Search for the cell housing the specified text and yield its [x, y] center coordinate. 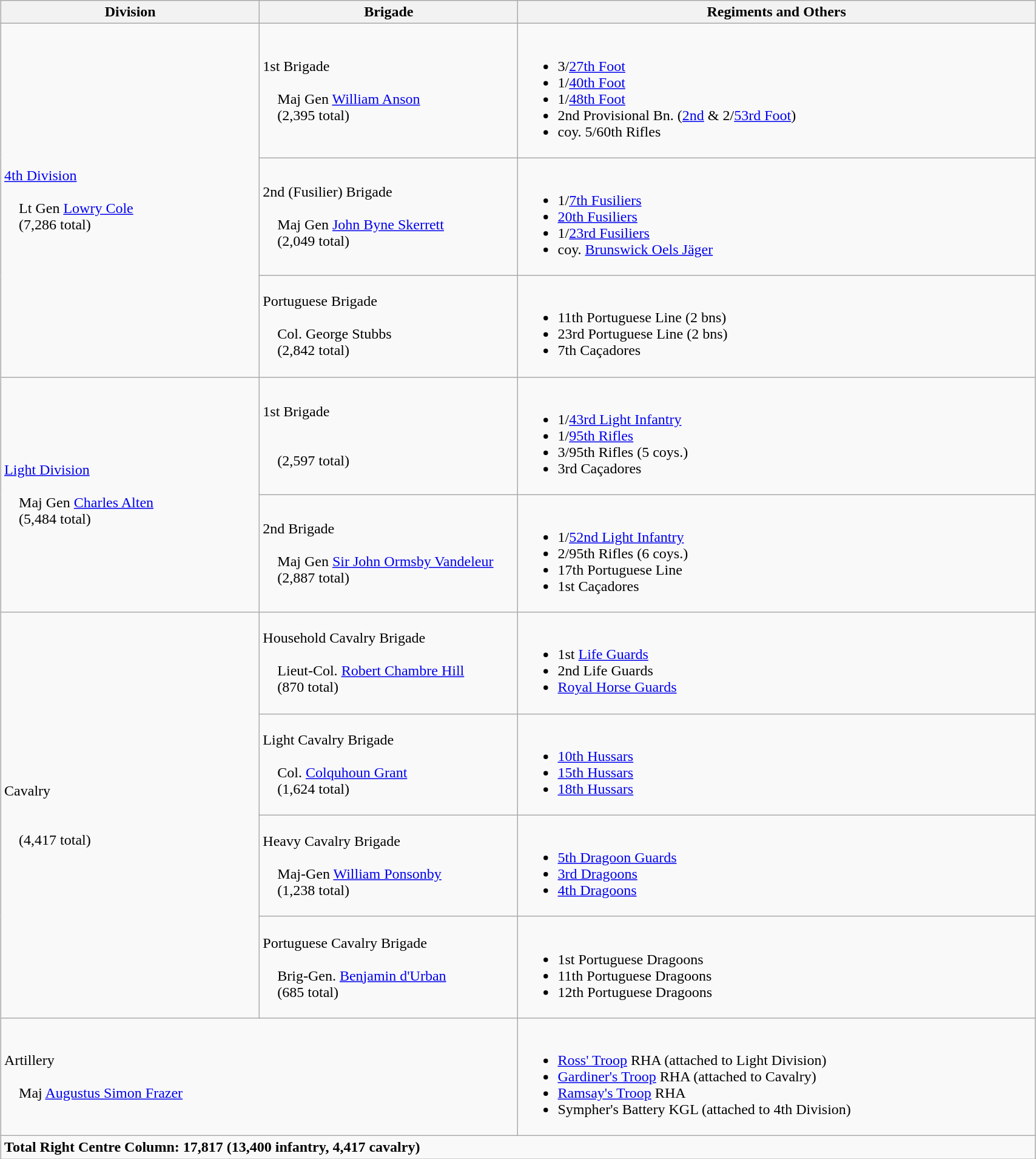
5th Dragoon Guards3rd Dragoons4th Dragoons [776, 865]
1/43rd Light Infantry1/95th Rifles3/95th Rifles (5 coys.)3rd Caçadores [776, 436]
2nd Brigade Maj Gen Sir John Ormsby Vandeleur (2,887 total) [389, 553]
Portuguese Cavalry Brigade Brig-Gen. Benjamin d'Urban (685 total) [389, 967]
Light Division Maj Gen Charles Alten (5,484 total) [130, 495]
Artillery Maj Augustus Simon Frazer [260, 1076]
11th Portuguese Line (2 bns)23rd Portuguese Line (2 bns)7th Caçadores [776, 326]
Total Right Centre Column: 17,817 (13,400 infantry, 4,417 cavalry) [518, 1147]
Division [130, 12]
10th Hussars15th Hussars18th Hussars [776, 765]
1st Brigade Maj Gen William Anson (2,395 total) [389, 91]
Brigade [389, 12]
1/7th Fusiliers20th Fusiliers1/23rd Fusilierscoy. Brunswick Oels Jäger [776, 217]
Cavalry (4,417 total) [130, 815]
4th Division Lt Gen Lowry Cole (7,286 total) [130, 200]
Light Cavalry Brigade Col. Colquhoun Grant (1,624 total) [389, 765]
1st Portuguese Dragoons11th Portuguese Dragoons12th Portuguese Dragoons [776, 967]
1/52nd Light Infantry2/95th Rifles (6 coys.)17th Portuguese Line1st Caçadores [776, 553]
2nd (Fusilier) Brigade Maj Gen John Byne Skerrett (2,049 total) [389, 217]
Regiments and Others [776, 12]
1st Brigade (2,597 total) [389, 436]
3/27th Foot1/40th Foot1/48th Foot2nd Provisional Bn. (2nd & 2/53rd Foot)coy. 5/60th Rifles [776, 91]
Heavy Cavalry Brigade Maj-Gen William Ponsonby (1,238 total) [389, 865]
1st Life Guards2nd Life GuardsRoyal Horse Guards [776, 663]
Portuguese Brigade Col. George Stubbs (2,842 total) [389, 326]
Household Cavalry Brigade Lieut-Col. Robert Chambre Hill (870 total) [389, 663]
